Identify which cell holds the provided text, then report its [X, Y] central coordinate. 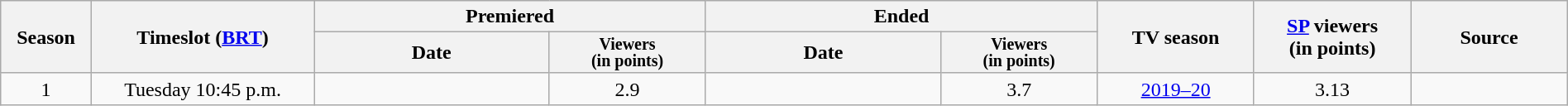
Premiered [510, 17]
1 [46, 89]
Ended [901, 17]
SP viewers(in points) [1331, 37]
Season [46, 37]
2019–20 [1176, 89]
3.7 [1019, 89]
Source [1489, 37]
Tuesday 10:45 p.m. [202, 89]
TV season [1176, 37]
Timeslot (BRT) [202, 37]
2.9 [627, 89]
3.13 [1331, 89]
